Provide the (X, Y) coordinate of the cell's center where the given text is located.  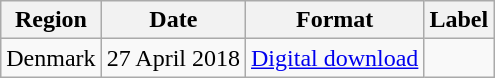
27 April 2018 (173, 58)
Format (335, 20)
Digital download (335, 58)
Denmark (51, 58)
Region (51, 20)
Date (173, 20)
Label (459, 20)
